Locate the cell with the specified text and output its [X, Y] center coordinate. 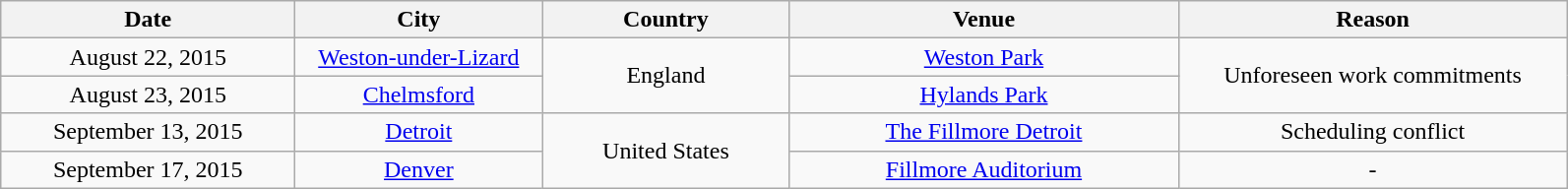
England [665, 76]
Chelmsford [419, 94]
Unforeseen work commitments [1372, 76]
August 22, 2015 [148, 57]
Hylands Park [984, 94]
Scheduling conflict [1372, 132]
The Fillmore Detroit [984, 132]
Detroit [419, 132]
Denver [419, 169]
Weston Park [984, 57]
- [1372, 169]
September 13, 2015 [148, 132]
Fillmore Auditorium [984, 169]
August 23, 2015 [148, 94]
Venue [984, 20]
September 17, 2015 [148, 169]
United States [665, 151]
City [419, 20]
Reason [1372, 20]
Country [665, 20]
Weston-under-Lizard [419, 57]
Date [148, 20]
